For the text-containing cell, return its midpoint in [x, y] coordinate format. 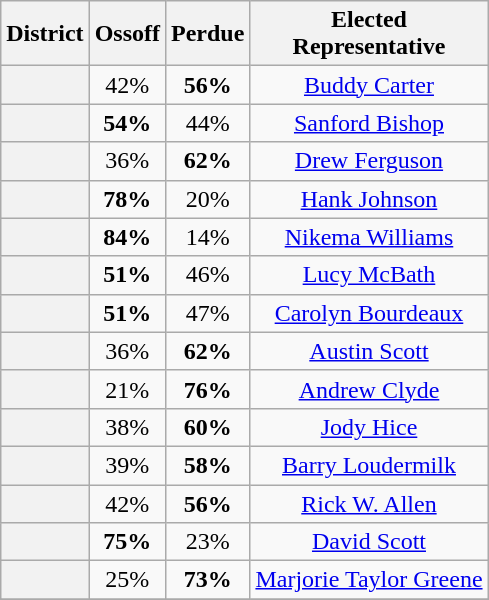
60% [208, 427]
25% [127, 580]
Barry Loudermilk [369, 465]
Drew Ferguson [369, 161]
20% [208, 199]
Buddy Carter [369, 85]
Lucy McBath [369, 275]
Andrew Clyde [369, 389]
73% [208, 580]
44% [208, 123]
58% [208, 465]
ElectedRepresentative [369, 34]
Marjorie Taylor Greene [369, 580]
Nikema Williams [369, 237]
23% [208, 542]
84% [127, 237]
Rick W. Allen [369, 503]
David Scott [369, 542]
78% [127, 199]
38% [127, 427]
76% [208, 389]
Sanford Bishop [369, 123]
54% [127, 123]
District [45, 34]
Hank Johnson [369, 199]
39% [127, 465]
Ossoff [127, 34]
47% [208, 313]
46% [208, 275]
75% [127, 542]
Carolyn Bourdeaux [369, 313]
Jody Hice [369, 427]
Perdue [208, 34]
21% [127, 389]
Austin Scott [369, 351]
14% [208, 237]
